Return the [x, y] coordinate for the center point of the cell that contains the specified text.  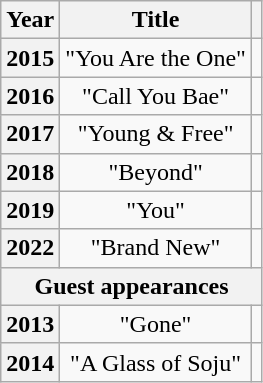
2013 [30, 324]
2017 [30, 134]
"You" [156, 210]
"Beyond" [156, 172]
2022 [30, 248]
2015 [30, 58]
Guest appearances [132, 286]
2018 [30, 172]
"Gone" [156, 324]
2014 [30, 362]
2019 [30, 210]
"Young & Free" [156, 134]
2016 [30, 96]
Year [30, 20]
"Call You Bae" [156, 96]
"A Glass of Soju" [156, 362]
"Brand New" [156, 248]
Title [156, 20]
"You Are the One" [156, 58]
